Search for the cell housing the specified text and yield its [x, y] center coordinate. 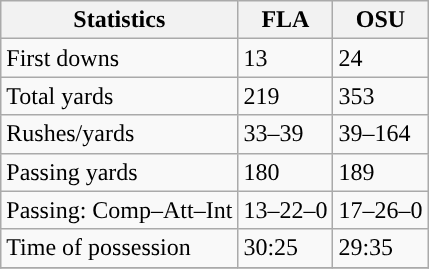
Total yards [120, 96]
Passing: Comp–Att–Int [120, 210]
13 [286, 58]
Statistics [120, 20]
219 [286, 96]
Rushes/yards [120, 134]
13–22–0 [286, 210]
33–39 [286, 134]
First downs [120, 58]
OSU [380, 20]
180 [286, 172]
30:25 [286, 248]
39–164 [380, 134]
29:35 [380, 248]
Time of possession [120, 248]
353 [380, 96]
Passing yards [120, 172]
FLA [286, 20]
24 [380, 58]
189 [380, 172]
17–26–0 [380, 210]
